Search for the cell housing the specified text and yield its (X, Y) center coordinate. 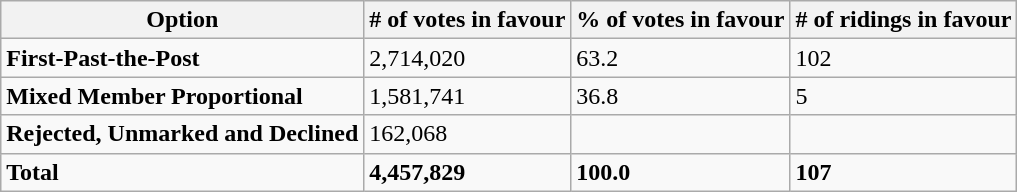
63.2 (680, 58)
4,457,829 (468, 172)
1,581,741 (468, 96)
Rejected, Unmarked and Declined (182, 134)
Option (182, 20)
107 (904, 172)
Mixed Member Proportional (182, 96)
36.8 (680, 96)
2,714,020 (468, 58)
# of ridings in favour (904, 20)
First-Past-the-Post (182, 58)
# of votes in favour (468, 20)
100.0 (680, 172)
102 (904, 58)
5 (904, 96)
Total (182, 172)
% of votes in favour (680, 20)
162,068 (468, 134)
